Pinpoint the cell where the given text exists, returning its (x, y) midpoint coordinate. 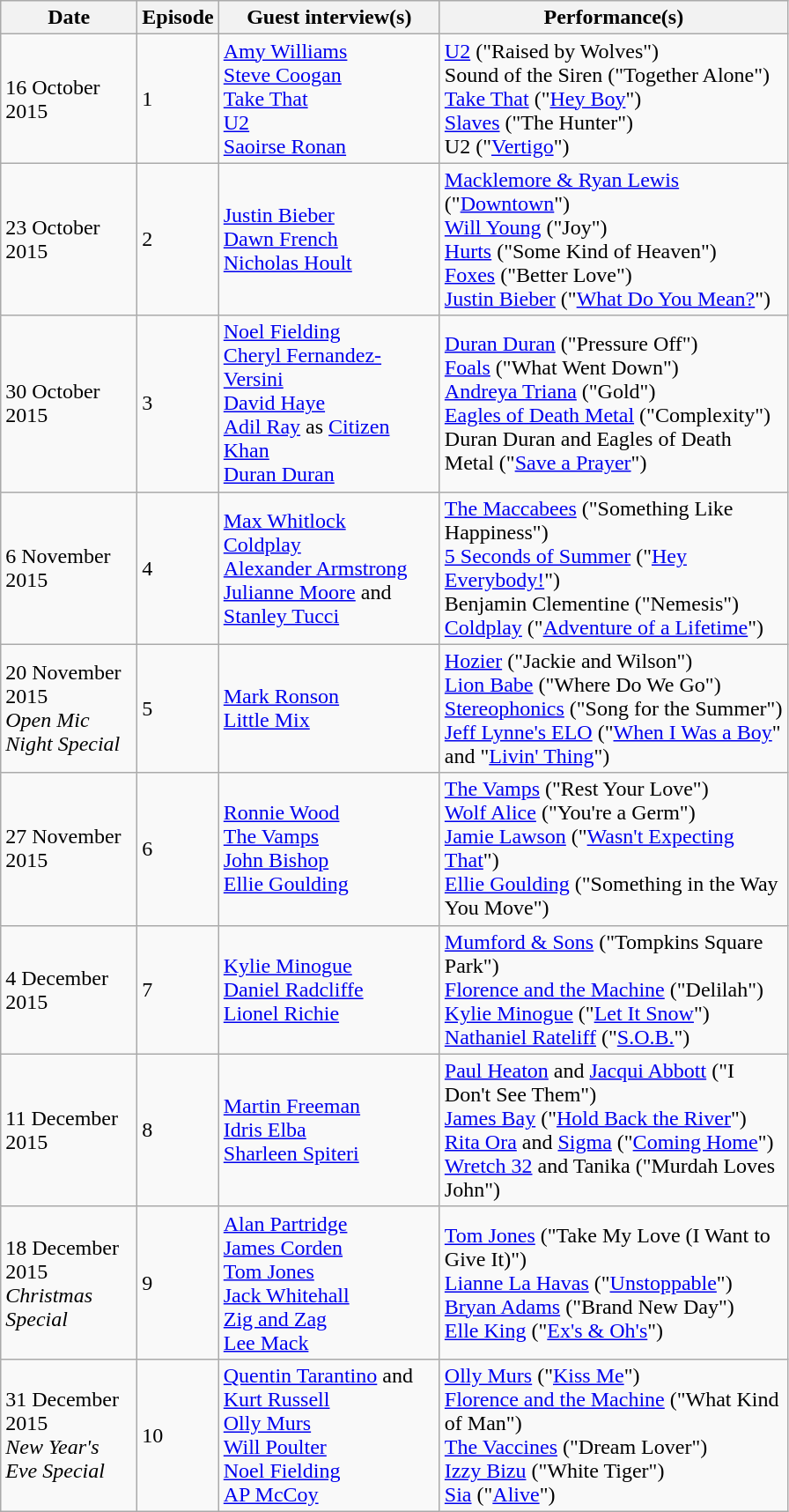
Quentin Tarantino and Kurt RussellOlly MursWill PoulterNoel FieldingAP McCoy (329, 1434)
Kylie MinogueDaniel RadcliffeLionel Richie (329, 989)
Noel FieldingCheryl Fernandez-VersiniDavid HayeAdil Ray as Citizen KhanDuran Duran (329, 404)
23 October 2015 (69, 240)
8 (178, 1130)
The Vamps ("Rest Your Love")Wolf Alice ("You're a Germ")Jamie Lawson ("Wasn't Expecting That")Ellie Goulding ("Something in the Way You Move") (613, 849)
Hozier ("Jackie and Wilson")Lion Babe ("Where Do We Go")Stereophonics ("Song for the Summer")Jeff Lynne's ELO ("When I Was a Boy" and "Livin' Thing") (613, 708)
30 October 2015 (69, 404)
Max WhitlockColdplayAlexander ArmstrongJulianne Moore and Stanley Tucci (329, 567)
Martin FreemanIdris ElbaSharleen Spiteri (329, 1130)
4 December 2015 (69, 989)
Justin BieberDawn FrenchNicholas Hoult (329, 240)
Ronnie WoodThe VampsJohn BishopEllie Goulding (329, 849)
18 December 2015Christmas Special (69, 1283)
10 (178, 1434)
Alan PartridgeJames CordenTom JonesJack WhitehallZig and ZagLee Mack (329, 1283)
U2 ("Raised by Wolves")Sound of the Siren ("Together Alone")Take That ("Hey Boy")Slaves ("The Hunter")U2 ("Vertigo") (613, 99)
7 (178, 989)
20 November 2015Open Mic Night Special (69, 708)
5 (178, 708)
Olly Murs ("Kiss Me")Florence and the Machine ("What Kind of Man")The Vaccines ("Dream Lover")Izzy Bizu ("White Tiger")Sia ("Alive") (613, 1434)
Amy WilliamsSteve CooganTake ThatU2Saoirse Ronan (329, 99)
27 November 2015 (69, 849)
Guest interview(s) (329, 18)
Macklemore & Ryan Lewis ("Downtown")Will Young ("Joy")Hurts ("Some Kind of Heaven")Foxes ("Better Love")Justin Bieber ("What Do You Mean?") (613, 240)
Mark RonsonLittle Mix (329, 708)
1 (178, 99)
9 (178, 1283)
11 December 2015 (69, 1130)
Episode (178, 18)
The Maccabees ("Something Like Happiness")5 Seconds of Summer ("Hey Everybody!")Benjamin Clementine ("Nemesis")Coldplay ("Adventure of a Lifetime") (613, 567)
3 (178, 404)
Date (69, 18)
4 (178, 567)
Mumford & Sons ("Tompkins Square Park")Florence and the Machine ("Delilah")Kylie Minogue ("Let It Snow")Nathaniel Rateliff ("S.O.B.") (613, 989)
Performance(s) (613, 18)
2 (178, 240)
6 November 2015 (69, 567)
Tom Jones ("Take My Love (I Want to Give It)")Lianne La Havas ("Unstoppable") Bryan Adams ("Brand New Day")Elle King ("Ex's & Oh's") (613, 1283)
16 October 2015 (69, 99)
31 December 2015New Year's Eve Special (69, 1434)
6 (178, 849)
